Scan for the cell matching the given text and deliver its [x, y] coordinate at center. 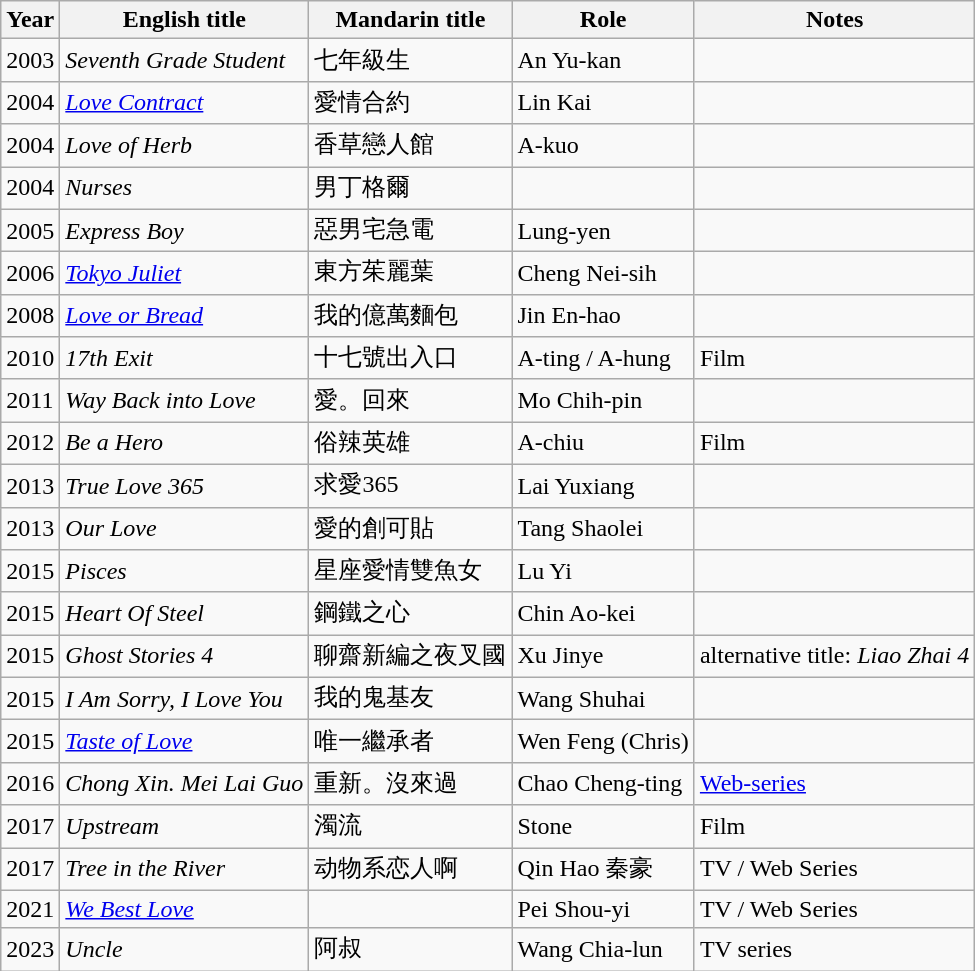
唯一繼承者 [410, 742]
2008 [30, 316]
Jin En-hao [603, 316]
2006 [30, 274]
Express Boy [184, 230]
Pisces [184, 572]
TV series [834, 950]
Wang Shuhai [603, 698]
A-kuo [603, 146]
阿叔 [410, 950]
Year [30, 20]
Web-series [834, 784]
求愛365 [410, 486]
Tang Shaolei [603, 528]
Lai Yuxiang [603, 486]
Love or Bread [184, 316]
Be a Hero [184, 444]
2005 [30, 230]
男丁格爾 [410, 188]
alternative title: Liao Zhai 4 [834, 656]
A-chiu [603, 444]
Love of Herb [184, 146]
2003 [30, 60]
Ghost Stories 4 [184, 656]
动物系恋人啊 [410, 870]
Role [603, 20]
聊齋新編之夜叉國 [410, 656]
2011 [30, 400]
Qin Hao 秦豪 [603, 870]
東方茱麗葉 [410, 274]
Chong Xin. Mei Lai Guo [184, 784]
Mandarin title [410, 20]
惡男宅急電 [410, 230]
Lin Kai [603, 102]
2016 [30, 784]
Uncle [184, 950]
Pei Shou-yi [603, 909]
Stone [603, 826]
Tree in the River [184, 870]
True Love 365 [184, 486]
我的億萬麵包 [410, 316]
Lu Yi [603, 572]
Chin Ao-kei [603, 614]
We Best Love [184, 909]
Taste of Love [184, 742]
重新。沒來過 [410, 784]
2010 [30, 358]
Love Contract [184, 102]
17th Exit [184, 358]
Notes [834, 20]
Way Back into Love [184, 400]
七年級生 [410, 60]
我的鬼基友 [410, 698]
2023 [30, 950]
Upstream [184, 826]
愛的創可貼 [410, 528]
愛情合約 [410, 102]
Chao Cheng-ting [603, 784]
Cheng Nei-sih [603, 274]
星座愛情雙魚女 [410, 572]
俗辣英雄 [410, 444]
2012 [30, 444]
English title [184, 20]
愛。回來 [410, 400]
Wen Feng (Chris) [603, 742]
Lung-yen [603, 230]
濁流 [410, 826]
Mo Chih-pin [603, 400]
Xu Jinye [603, 656]
十七號出入口 [410, 358]
香草戀人館 [410, 146]
Our Love [184, 528]
I Am Sorry, I Love You [184, 698]
Nurses [184, 188]
Seventh Grade Student [184, 60]
Wang Chia-lun [603, 950]
2021 [30, 909]
Heart Of Steel [184, 614]
鋼鐵之心 [410, 614]
A-ting / A-hung [603, 358]
An Yu-kan [603, 60]
Tokyo Juliet [184, 274]
